Output the [x, y] coordinate of the center of the cell containing the given text.  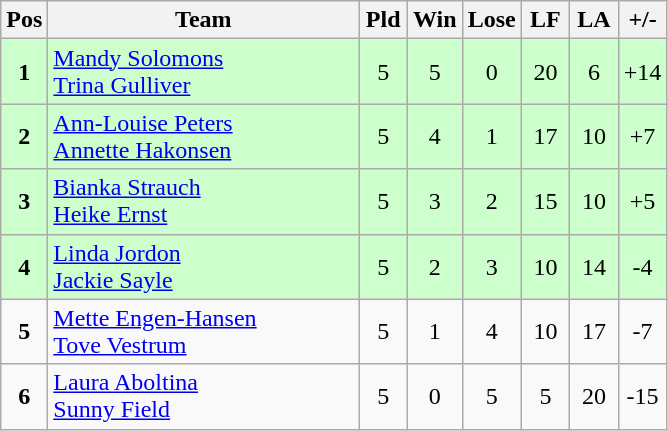
Mette Engen-Hansen Tove Vestrum [204, 332]
+/- [642, 20]
14 [594, 266]
Laura Aboltina Sunny Field [204, 396]
Linda Jordon Jackie Sayle [204, 266]
Lose [492, 20]
+7 [642, 136]
+5 [642, 202]
-15 [642, 396]
Win [434, 20]
Team [204, 20]
Bianka Strauch Heike Ernst [204, 202]
-4 [642, 266]
Pos [24, 20]
+14 [642, 72]
LF [546, 20]
Mandy Solomons Trina Gulliver [204, 72]
15 [546, 202]
LA [594, 20]
-7 [642, 332]
Ann-Louise Peters Annette Hakonsen [204, 136]
Pld [384, 20]
